Find where the given text appears and provide that cell's center as (X, Y) coordinate. 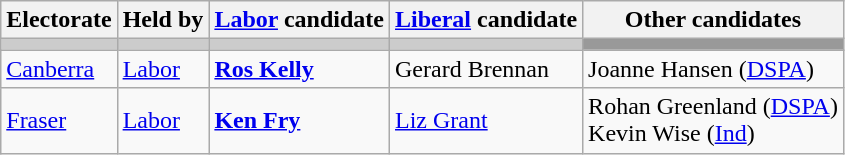
Electorate (59, 20)
Ros Kelly (300, 69)
Rohan Greenland (DSPA)Kevin Wise (Ind) (714, 120)
Fraser (59, 120)
Other candidates (714, 20)
Canberra (59, 69)
Liberal candidate (486, 20)
Ken Fry (300, 120)
Held by (163, 20)
Gerard Brennan (486, 69)
Joanne Hansen (DSPA) (714, 69)
Liz Grant (486, 120)
Labor candidate (300, 20)
